Output the [X, Y] coordinate of the center of the cell containing the given text.  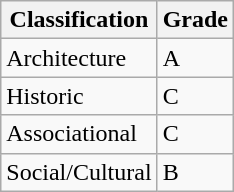
Historic [79, 96]
B [195, 172]
Architecture [79, 58]
Social/Cultural [79, 172]
A [195, 58]
Associational [79, 134]
Grade [195, 20]
Classification [79, 20]
